Output the [x, y] coordinate of the center of the cell containing the given text.  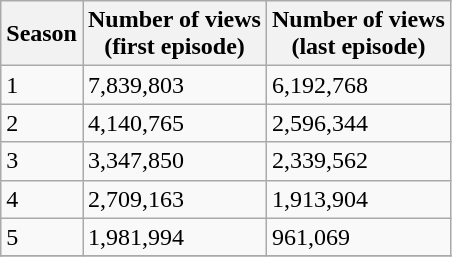
6,192,768 [358, 85]
2 [42, 123]
2,596,344 [358, 123]
Number of views(first episode) [174, 34]
Season [42, 34]
1 [42, 85]
4 [42, 199]
3 [42, 161]
4,140,765 [174, 123]
5 [42, 237]
2,709,163 [174, 199]
3,347,850 [174, 161]
Number of views(last episode) [358, 34]
7,839,803 [174, 85]
2,339,562 [358, 161]
1,981,994 [174, 237]
1,913,904 [358, 199]
961,069 [358, 237]
